Scan for the cell matching the given text and deliver its (x, y) coordinate at center. 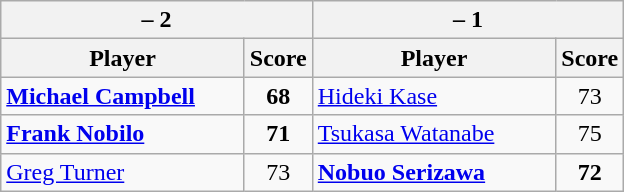
Frank Nobilo (123, 134)
Nobuo Serizawa (434, 172)
– 2 (157, 20)
Greg Turner (123, 172)
Tsukasa Watanabe (434, 134)
72 (590, 172)
Hideki Kase (434, 96)
– 1 (468, 20)
68 (278, 96)
71 (278, 134)
75 (590, 134)
Michael Campbell (123, 96)
